Return the (x, y) coordinate for the center point of the cell that contains the specified text.  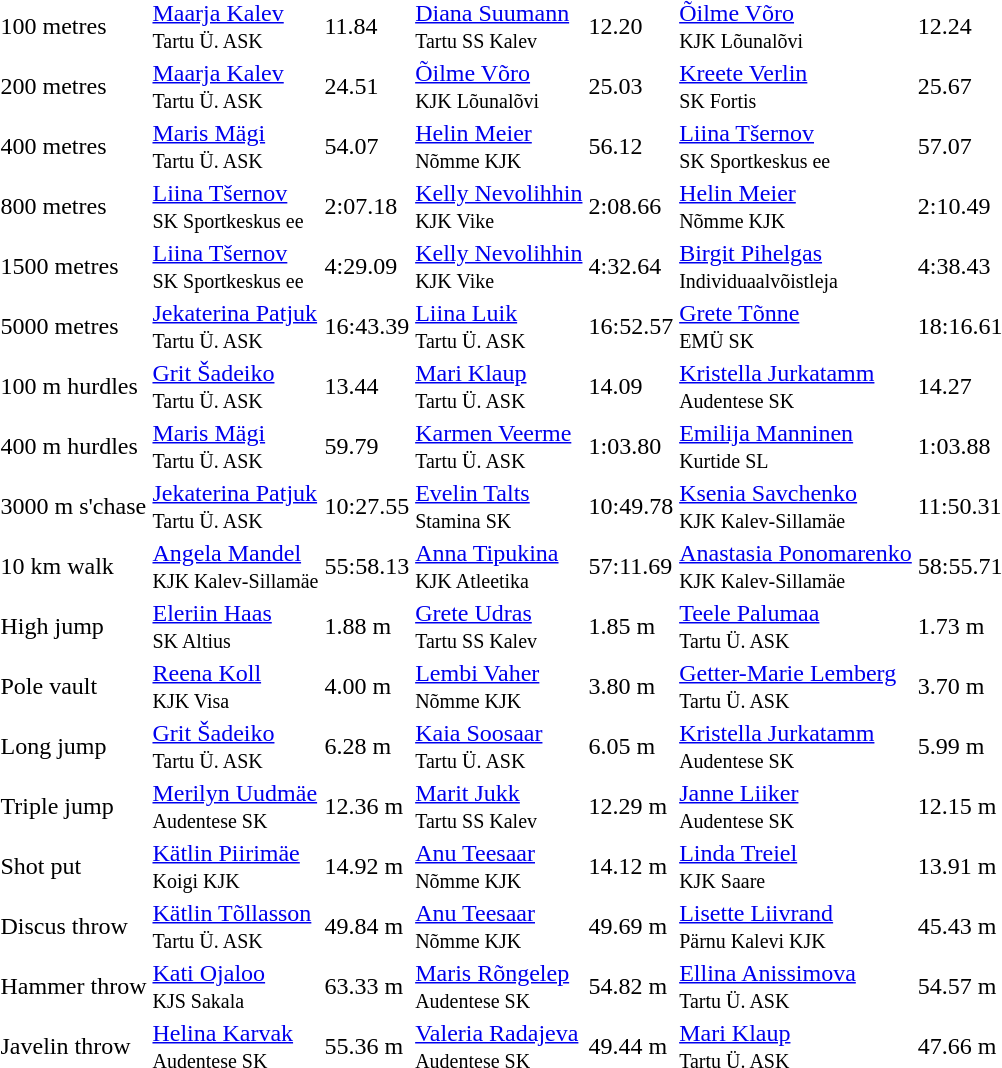
Evelin TaltsStamina SK (499, 506)
3.80 m (631, 686)
56.12 (631, 146)
10:27.55 (367, 506)
4:29.09 (367, 266)
Kätlin PiirimäeKoigi KJK (236, 866)
59.79 (367, 446)
Õilme VõroKJK Lõunalõvi (499, 86)
1.88 m (367, 626)
Kaia SoosaarTartu Ü. ASK (499, 746)
Getter-Marie LembergTartu Ü. ASK (796, 686)
54.82 m (631, 986)
Birgit PihelgasIndividuaalvõistleja (796, 266)
49.84 m (367, 926)
2:08.66 (631, 206)
Grete UdrasTartu SS Kalev (499, 626)
Lembi VaherNõmme KJK (499, 686)
16:43.39 (367, 326)
4.00 m (367, 686)
10:49.78 (631, 506)
1:03.80 (631, 446)
Kati OjalooKJS Sakala (236, 986)
2:07.18 (367, 206)
16:52.57 (631, 326)
Maarja KalevTartu Ü. ASK (236, 86)
Eleriin HaasSK Altius (236, 626)
Ellina AnissimovaTartu Ü. ASK (796, 986)
Maris RõngelepAudentese SK (499, 986)
25.03 (631, 86)
Mari KlaupTartu Ü. ASK (499, 386)
Lisette LiivrandPärnu Kalevi KJK (796, 926)
6.05 m (631, 746)
Grete TõnneEMÜ SK (796, 326)
Emilija ManninenKurtide SL (796, 446)
12.36 m (367, 806)
12.29 m (631, 806)
55:58.13 (367, 566)
14.92 m (367, 866)
Karmen VeermeTartu Ü. ASK (499, 446)
24.51 (367, 86)
Marit JukkTartu SS Kalev (499, 806)
Janne LiikerAudentese SK (796, 806)
Liina LuikTartu Ü. ASK (499, 326)
Linda TreielKJK Saare (796, 866)
Kätlin TõllassonTartu Ü. ASK (236, 926)
54.07 (367, 146)
Reena KollKJK Visa (236, 686)
14.09 (631, 386)
49.69 m (631, 926)
63.33 m (367, 986)
4:32.64 (631, 266)
6.28 m (367, 746)
Merilyn UudmäeAudentese SK (236, 806)
Angela MandelKJK Kalev-Sillamäe (236, 566)
Teele PalumaaTartu Ü. ASK (796, 626)
Anastasia PonomarenkoKJK Kalev-Sillamäe (796, 566)
13.44 (367, 386)
57:11.69 (631, 566)
Anna TipukinaKJK Atleetika (499, 566)
1.85 m (631, 626)
14.12 m (631, 866)
Kreete VerlinSK Fortis (796, 86)
Ksenia SavchenkoKJK Kalev-Sillamäe (796, 506)
